Find where the given text appears and provide that cell's center as (X, Y) coordinate. 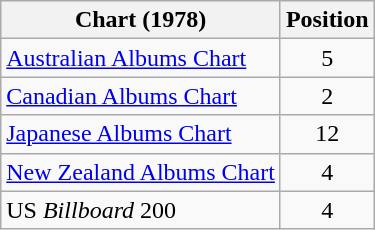
Chart (1978) (141, 20)
Position (327, 20)
US Billboard 200 (141, 210)
12 (327, 134)
Japanese Albums Chart (141, 134)
New Zealand Albums Chart (141, 172)
Australian Albums Chart (141, 58)
2 (327, 96)
Canadian Albums Chart (141, 96)
5 (327, 58)
